Search for the cell housing the specified text and yield its (X, Y) center coordinate. 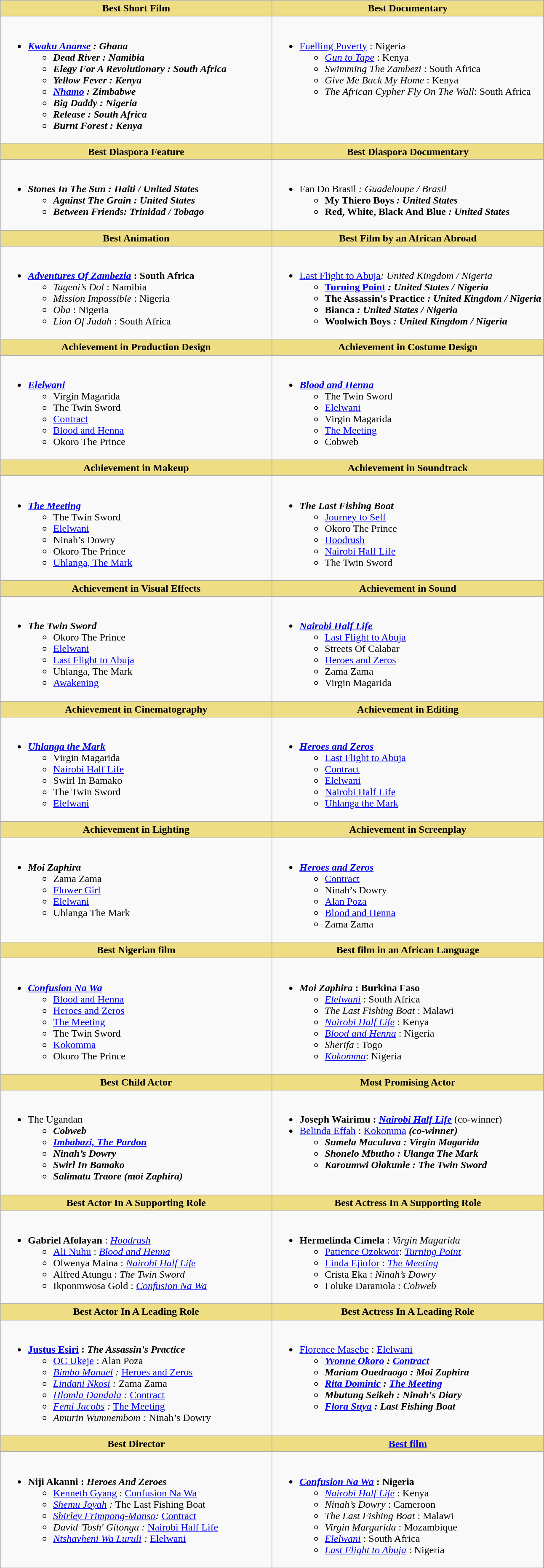
Blood and HennaThe Twin SwordElelwaniVirgin MagaridaThe MeetingCobweb (408, 407)
Best Nigerian film (136, 950)
The UgandanCobwebImbabazi, The PardonNinah’s DowrySwirl In BamakoSalimatu Traore (moi Zaphira) (136, 1142)
Achievement in Soundtrack (408, 468)
Achievement in Lighting (136, 830)
Achievement in Visual Effects (136, 588)
Uhlanga the MarkVirgin MagaridaNairobi Half LifeSwirl In BamakoThe Twin SwordElelwani (136, 769)
Heroes and ZerosContractNinah’s DowryAlan PozaBlood and HennaZama Zama (408, 890)
Best Actress In A Leading Role (408, 1312)
Best Diaspora Feature (136, 152)
Fan Do Brasil : Guadeloupe / BrasilMy Thiero Boys : United StatesRed, White, Black And Blue : United States (408, 195)
Nairobi Half LifeLast Flight to AbujaStreets Of CalabarHeroes and ZerosZama ZamaVirgin Magarida (408, 649)
Achievement in Production Design (136, 347)
Achievement in Editing (408, 709)
Best Animation (136, 238)
The Twin SwordOkoro The PrinceElelwaniLast Flight to AbujaUhlanga, The MarkAwakening (136, 649)
Best Director (136, 1444)
Most Promising Actor (408, 1082)
Stones In The Sun : Haiti / United StatesAgainst The Grain : United StatesBetween Friends: Trinidad / Tobago (136, 195)
Best Film by an African Abroad (408, 238)
Achievement in Sound (408, 588)
Gabriel Afolayan : HoodrushAli Nuhu : Blood and HennaOlwenya Maina : Nairobi Half LifeAlfred Atungu : The Twin SwordIkponmwosa Gold : Confusion Na Wa (136, 1257)
Hermelinda Cimela : Virgin MagaridaPatience Ozokwor: Turning PointLinda Ejiofor : The MeetingCrista Eka : Ninah’s DowryFoluke Daramola : Cobweb (408, 1257)
Heroes and ZerosLast Flight to AbujaContractElelwaniNairobi Half LifeUhlanga the Mark (408, 769)
Achievement in Cinematography (136, 709)
Moi ZaphiraZama ZamaFlower GirlElelwaniUhlanga The Mark (136, 890)
Achievement in Costume Design (408, 347)
Best Short Film (136, 8)
Best film (408, 1444)
The Last Fishing BoatJourney to SelfOkoro The PrinceHoodrushNairobi Half LifeThe Twin Sword (408, 528)
Achievement in Makeup (136, 468)
Best Actor In A Leading Role (136, 1312)
Best Documentary (408, 8)
ElelwaniVirgin MagaridaThe Twin SwordContractBlood and HennaOkoro The Prince (136, 407)
Achievement in Screenplay (408, 830)
The MeetingThe Twin SwordElelwaniNinah’s DowryOkoro The PrinceUhlanga, The Mark (136, 528)
Best Child Actor (136, 1082)
Best Actress In A Supporting Role (408, 1203)
Best Diaspora Documentary (408, 152)
Best film in an African Language (408, 950)
Best Actor In A Supporting Role (136, 1203)
Confusion Na WaBlood and HennaHeroes and ZerosThe MeetingThe Twin SwordKokommaOkoro The Prince (136, 1016)
Adventures Of Zambezia : South AfricaTageni’s Dol : NamibiaMission Impossible : NigeriaOba : NigeriaLion Of Judah : South Africa (136, 292)
